Find where the given text appears and provide that cell's center as [X, Y] coordinate. 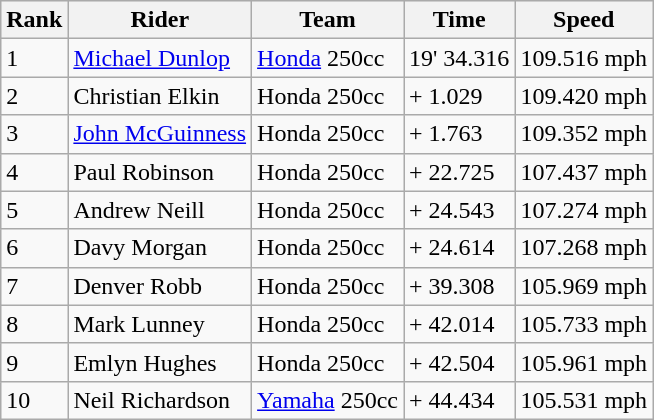
7 [34, 286]
+ 39.308 [460, 286]
105.733 mph [584, 324]
Christian Elkin [160, 96]
+ 1.029 [460, 96]
Rider [160, 20]
Paul Robinson [160, 172]
1 [34, 58]
Davy Morgan [160, 248]
Mark Lunney [160, 324]
4 [34, 172]
2 [34, 96]
Team [328, 20]
+ 24.543 [460, 210]
107.268 mph [584, 248]
Michael Dunlop [160, 58]
+ 42.504 [460, 362]
109.352 mph [584, 134]
Yamaha 250cc [328, 400]
+ 42.014 [460, 324]
6 [34, 248]
+ 22.725 [460, 172]
109.420 mph [584, 96]
107.274 mph [584, 210]
Emlyn Hughes [160, 362]
Denver Robb [160, 286]
107.437 mph [584, 172]
Speed [584, 20]
Neil Richardson [160, 400]
+ 44.434 [460, 400]
John McGuinness [160, 134]
+ 24.614 [460, 248]
5 [34, 210]
105.969 mph [584, 286]
109.516 mph [584, 58]
105.531 mph [584, 400]
Andrew Neill [160, 210]
3 [34, 134]
+ 1.763 [460, 134]
10 [34, 400]
Rank [34, 20]
105.961 mph [584, 362]
Time [460, 20]
9 [34, 362]
8 [34, 324]
19' 34.316 [460, 58]
